From the cell containing the given text, extract its center point as (x, y) coordinate. 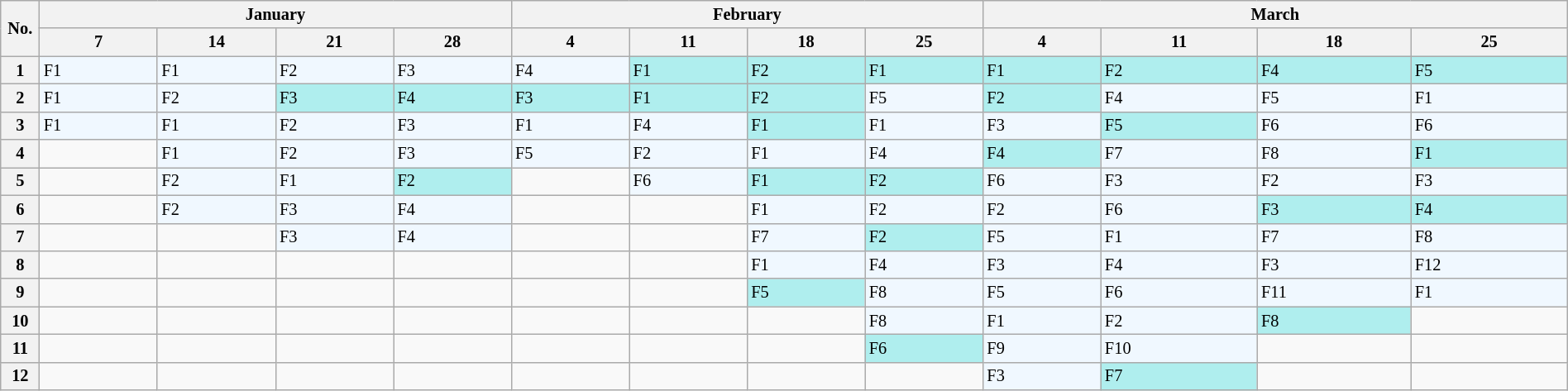
14 (217, 42)
5 (20, 181)
3 (20, 126)
21 (334, 42)
8 (20, 265)
F11 (1334, 293)
1 (20, 70)
F10 (1179, 348)
12 (20, 376)
February (747, 14)
January (275, 14)
28 (453, 42)
No. (20, 28)
6 (20, 209)
9 (20, 293)
March (1275, 14)
10 (20, 321)
2 (20, 98)
F12 (1489, 265)
F9 (1042, 348)
